Capture the cell that displays the provided text and extract its (x, y) central coordinate. 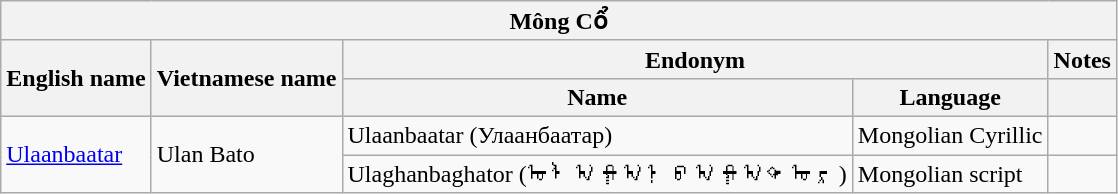
Ulaanbaatar (76, 154)
Language (950, 97)
Ulaghanbaghator (ᠤᠯᠠᠭᠠᠨᠪᠠᠭᠠᠲᠤᠷ) (597, 173)
Ulaanbaatar (Улаанбаатар) (597, 135)
Ulan Bato (246, 154)
English name (76, 78)
Endonym (695, 59)
Mongolian script (950, 173)
Notes (1082, 59)
Mongolian Cyrillic (950, 135)
Mông Cổ (559, 21)
Vietnamese name (246, 78)
Name (597, 97)
